Provide the [X, Y] coordinate of the cell's center where the given text is located.  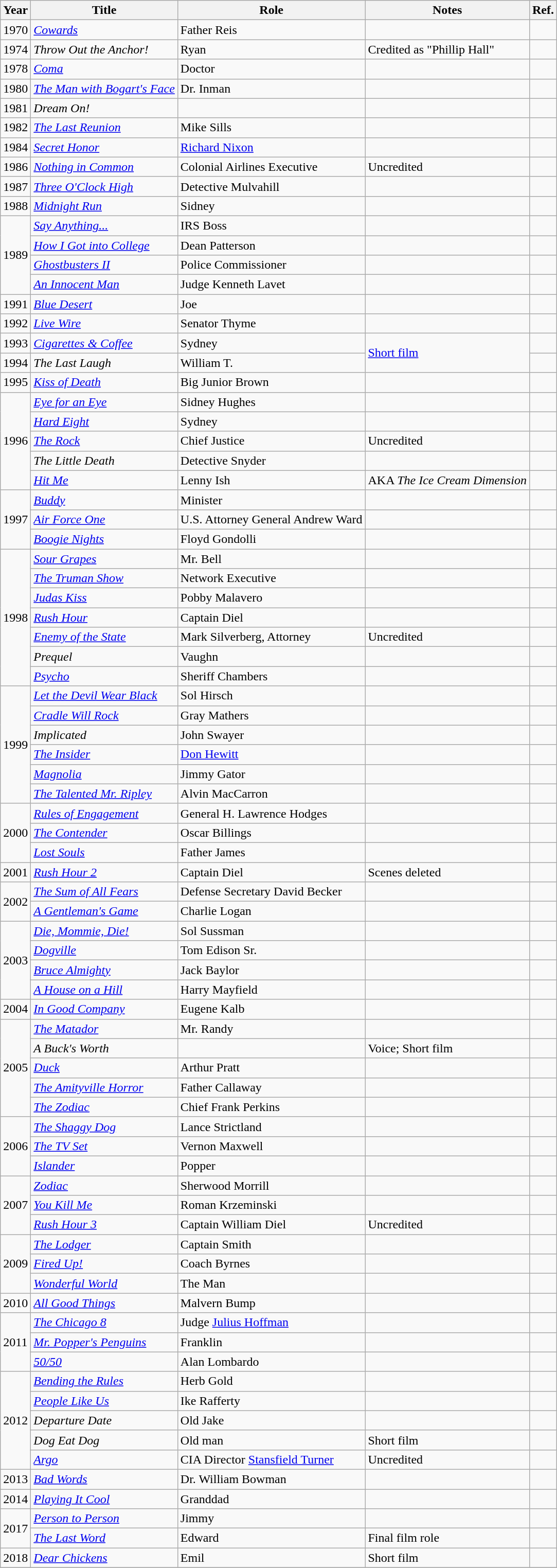
Secret Honor [104, 147]
2007 [15, 1205]
Tom Edison Sr. [272, 950]
AKA The Ice Cream Dimension [447, 480]
Person to Person [104, 1519]
Mr. Popper's Penguins [104, 1342]
Detective Snyder [272, 461]
1988 [15, 206]
Sherwood Morrill [272, 1185]
1980 [15, 89]
1992 [15, 324]
Floyd Gondolli [272, 539]
The Rock [104, 441]
Sol Sussman [272, 931]
Alan Lombardo [272, 1362]
Title [104, 10]
Sheriff Chambers [272, 676]
Midnight Run [104, 206]
The Amityville Horror [104, 1087]
Hard Eight [104, 421]
In Good Company [104, 1009]
1984 [15, 147]
Year [15, 10]
Doctor [272, 69]
1999 [15, 745]
Eye for an Eye [104, 402]
1982 [15, 128]
Minister [272, 500]
Dr. Inman [272, 89]
Islander [104, 1166]
Ref. [543, 10]
Edward [272, 1538]
Cradle Will Rock [104, 715]
Granddad [272, 1499]
Bending the Rules [104, 1381]
Jimmy [272, 1519]
Boogie Nights [104, 539]
Senator Thyme [272, 324]
The Little Death [104, 461]
1974 [15, 49]
The Man [272, 1283]
Oscar Billings [272, 833]
How I Got into College [104, 245]
1993 [15, 343]
The Sum of All Fears [104, 892]
A Gentleman's Game [104, 911]
Lenny Ish [272, 480]
Zodiac [104, 1185]
Dean Patterson [272, 245]
A Buck's Worth [104, 1048]
Wonderful World [104, 1283]
The Insider [104, 754]
2005 [15, 1068]
Throw Out the Anchor! [104, 49]
The Matador [104, 1029]
2011 [15, 1342]
The Lodger [104, 1244]
William T. [272, 363]
Chief Justice [272, 441]
Judas Kiss [104, 598]
The Last Laugh [104, 363]
The Shaggy Dog [104, 1126]
2001 [15, 872]
Voice; Short film [447, 1048]
Psycho [104, 676]
Dog Eat Dog [104, 1440]
Role [272, 10]
Fired Up! [104, 1264]
The Chicago 8 [104, 1323]
1995 [15, 382]
1970 [15, 30]
2013 [15, 1479]
Popper [272, 1166]
A House on a Hill [104, 990]
Mike Sills [272, 128]
Old Jake [272, 1420]
Police Commissioner [272, 265]
Dream On! [104, 108]
2012 [15, 1420]
Sour Grapes [104, 558]
Rush Hour [104, 618]
1981 [15, 108]
Joe [272, 304]
2002 [15, 902]
Say Anything... [104, 225]
Colonial Airlines Executive [272, 167]
Buddy [104, 500]
Dogville [104, 950]
Lance Strictland [272, 1126]
John Swayer [272, 735]
Arthur Pratt [272, 1068]
Nothing in Common [104, 167]
Richard Nixon [272, 147]
Playing It Cool [104, 1499]
Notes [447, 10]
2009 [15, 1264]
Lost Souls [104, 852]
Air Force One [104, 519]
Roman Krzeminski [272, 1205]
Duck [104, 1068]
Cowards [104, 30]
Bad Words [104, 1479]
General H. Lawrence Hodges [272, 813]
1989 [15, 255]
Enemy of the State [104, 637]
Prequel [104, 657]
People Like Us [104, 1401]
2000 [15, 833]
Father Reis [272, 30]
The Truman Show [104, 578]
1991 [15, 304]
Live Wire [104, 324]
The Man with Bogart's Face [104, 89]
1997 [15, 519]
Judge Kenneth Lavet [272, 285]
Magnolia [104, 774]
Vernon Maxwell [272, 1146]
1998 [15, 617]
Captain William Diel [272, 1225]
2017 [15, 1528]
Mr. Randy [272, 1029]
Scenes deleted [447, 872]
You Kill Me [104, 1205]
Bruce Almighty [104, 970]
Network Executive [272, 578]
Ike Rafferty [272, 1401]
1986 [15, 167]
The Last Word [104, 1538]
1996 [15, 441]
IRS Boss [272, 225]
Charlie Logan [272, 911]
Kiss of Death [104, 382]
50/50 [104, 1362]
Rush Hour 2 [104, 872]
1987 [15, 186]
All Good Things [104, 1303]
Sidney Hughes [272, 402]
Defense Secretary David Becker [272, 892]
2003 [15, 960]
Captain Smith [272, 1244]
The TV Set [104, 1146]
U.S. Attorney General Andrew Ward [272, 519]
Herb Gold [272, 1381]
Judge Julius Hoffman [272, 1323]
Father James [272, 852]
Three O'Clock High [104, 186]
Jimmy Gator [272, 774]
Credited as "Phillip Hall" [447, 49]
Coach Byrnes [272, 1264]
Rush Hour 3 [104, 1225]
Final film role [447, 1538]
Detective Mulvahill [272, 186]
The Zodiac [104, 1107]
Hit Me [104, 480]
CIA Director Stansfield Turner [272, 1459]
Franklin [272, 1342]
Old man [272, 1440]
Chief Frank Perkins [272, 1107]
Gray Mathers [272, 715]
Sidney [272, 206]
Don Hewitt [272, 754]
Sol Hirsch [272, 696]
2010 [15, 1303]
The Talented Mr. Ripley [104, 794]
Harry Mayfield [272, 990]
Dear Chickens [104, 1558]
Departure Date [104, 1420]
Blue Desert [104, 304]
2006 [15, 1146]
Eugene Kalb [272, 1009]
Coma [104, 69]
Die, Mommie, Die! [104, 931]
Argo [104, 1459]
Malvern Bump [272, 1303]
1994 [15, 363]
Father Callaway [272, 1087]
2004 [15, 1009]
2014 [15, 1499]
Vaughn [272, 657]
Emil [272, 1558]
Rules of Engagement [104, 813]
The Last Reunion [104, 128]
2018 [15, 1558]
Mark Silverberg, Attorney [272, 637]
Ghostbusters II [104, 265]
Pobby Malavero [272, 598]
Mr. Bell [272, 558]
Jack Baylor [272, 970]
Dr. William Bowman [272, 1479]
Big Junior Brown [272, 382]
The Contender [104, 833]
Alvin MacCarron [272, 794]
Implicated [104, 735]
An Innocent Man [104, 285]
Ryan [272, 49]
1978 [15, 69]
Let the Devil Wear Black [104, 696]
Cigarettes & Coffee [104, 343]
